Determine the [X, Y] coordinate at the center of the cell enclosing the given text.  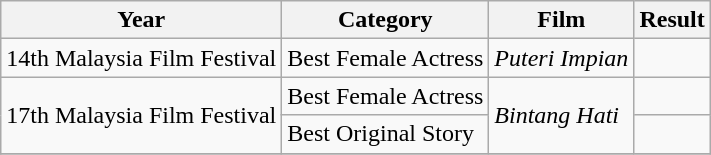
Bintang Hati [562, 115]
17th Malaysia Film Festival [142, 115]
Category [386, 20]
Year [142, 20]
Result [672, 20]
Best Original Story [386, 134]
14th Malaysia Film Festival [142, 58]
Film [562, 20]
Puteri Impian [562, 58]
